Return [x, y] of the center of cell containing provided text 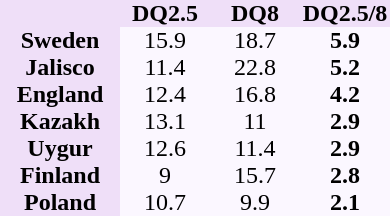
2.1 [345, 202]
2.8 [345, 176]
Poland [60, 202]
Uygur [60, 148]
Sweden [60, 40]
12.4 [165, 94]
22.8 [255, 68]
9 [165, 176]
Jalisco [60, 68]
16.8 [255, 94]
5.2 [345, 68]
DQ8 [255, 14]
9.9 [255, 202]
5.9 [345, 40]
12.6 [165, 148]
Finland [60, 176]
England [60, 94]
15.9 [165, 40]
4.2 [345, 94]
18.7 [255, 40]
10.7 [165, 202]
DQ2.5/8 [345, 14]
Kazakh [60, 122]
11 [255, 122]
DQ2.5 [165, 14]
15.7 [255, 176]
13.1 [165, 122]
